From the cell containing the given text, extract its center point as [X, Y] coordinate. 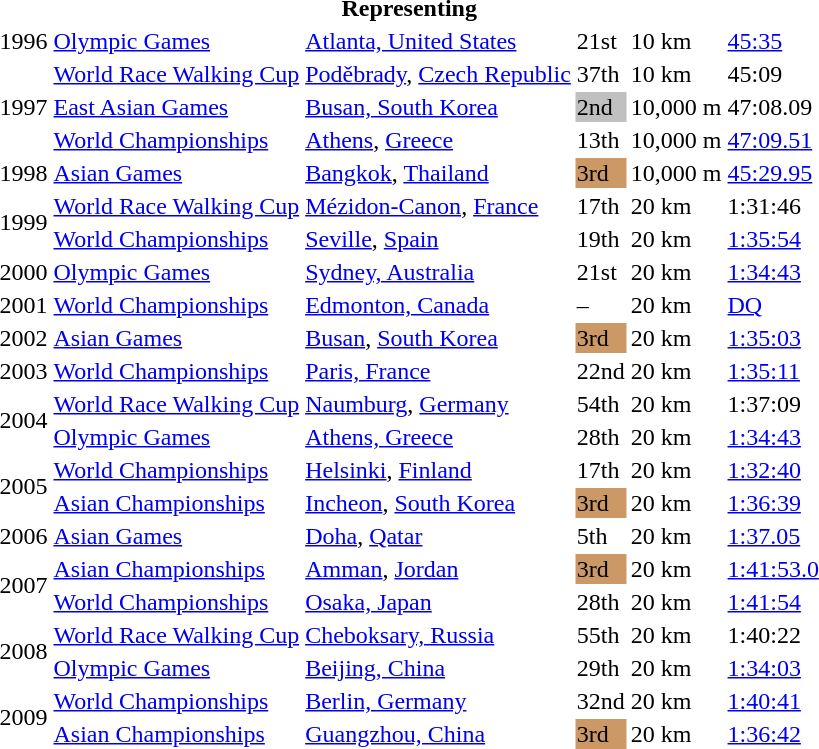
East Asian Games [176, 107]
Berlin, Germany [438, 701]
Atlanta, United States [438, 41]
Helsinki, Finland [438, 470]
32nd [600, 701]
Incheon, South Korea [438, 503]
Bangkok, Thailand [438, 173]
Amman, Jordan [438, 569]
29th [600, 668]
Beijing, China [438, 668]
Doha, Qatar [438, 536]
Naumburg, Germany [438, 404]
37th [600, 74]
Seville, Spain [438, 239]
Mézidon-Canon, France [438, 206]
Poděbrady, Czech Republic [438, 74]
5th [600, 536]
Edmonton, Canada [438, 305]
55th [600, 635]
– [600, 305]
Osaka, Japan [438, 602]
22nd [600, 371]
Cheboksary, Russia [438, 635]
2nd [600, 107]
13th [600, 140]
Guangzhou, China [438, 734]
19th [600, 239]
Sydney, Australia [438, 272]
Paris, France [438, 371]
54th [600, 404]
